Output the [x, y] coordinate of the center of the cell containing the given text.  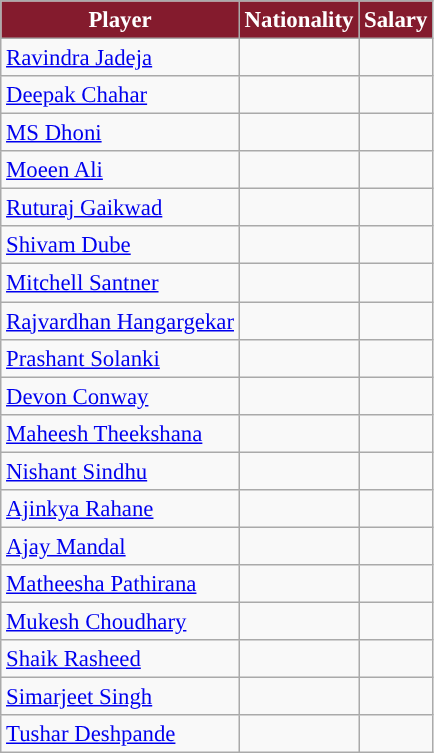
Mukesh Choudhary [120, 621]
Mitchell Santner [120, 283]
Deepak Chahar [120, 95]
Shivam Dube [120, 245]
Simarjeet Singh [120, 697]
Shaik Rasheed [120, 659]
Ruturaj Gaikwad [120, 208]
Tushar Deshpande [120, 734]
Salary [396, 20]
Ajinkya Rahane [120, 509]
Devon Conway [120, 396]
MS Dhoni [120, 133]
Ajay Mandal [120, 546]
Ravindra Jadeja [120, 58]
Nishant Sindhu [120, 471]
Rajvardhan Hangargekar [120, 321]
Moeen Ali [120, 170]
Matheesha Pathirana [120, 584]
Player [120, 20]
Maheesh Theekshana [120, 433]
Prashant Solanki [120, 358]
Nationality [298, 20]
